Output the (X, Y) coordinate of the center of the cell containing the given text.  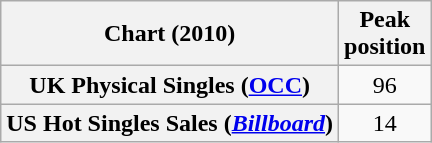
Chart (2010) (170, 34)
96 (385, 85)
14 (385, 123)
UK Physical Singles (OCC) (170, 85)
Peakposition (385, 34)
US Hot Singles Sales (Billboard) (170, 123)
